Identify which cell holds the provided text, then report its (x, y) central coordinate. 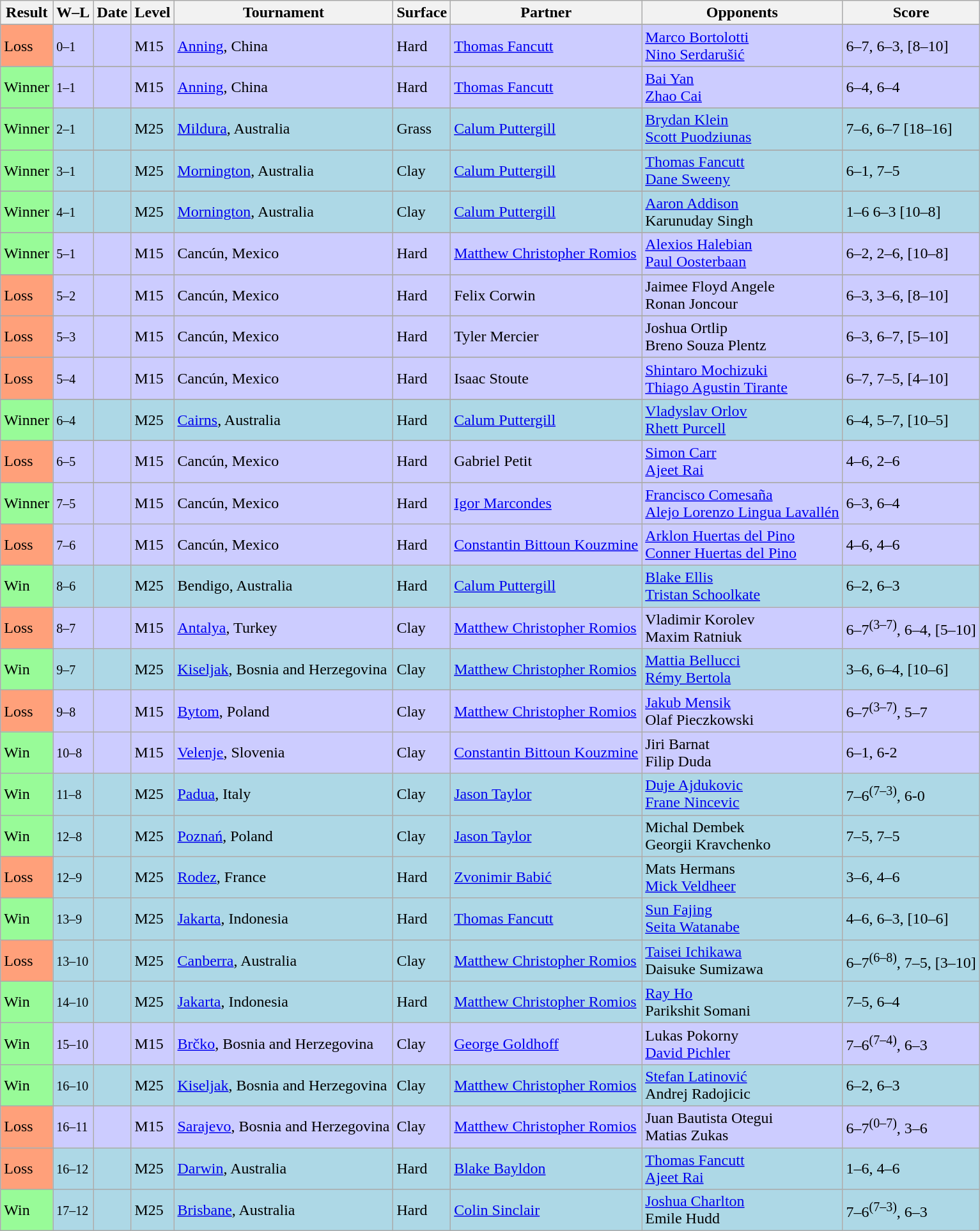
Jakub Mensik Olaf Pieczkowski (742, 711)
4–6, 4–6 (911, 545)
Bai Yan Zhao Cai (742, 87)
4–1 (73, 212)
6–3, 6–7, [5–10] (911, 336)
Gabriel Petit (546, 461)
13–10 (73, 960)
Isaac Stoute (546, 378)
Arklon Huertas del Pino Conner Huertas del Pino (742, 545)
7–5 (73, 502)
Shintaro Mochizuki Thiago Agustin Tirante (742, 378)
13–9 (73, 919)
6–3, 6–4 (911, 502)
6–7(3–7), 5–7 (911, 711)
5–3 (73, 336)
Bytom, Poland (284, 711)
Vladyslav Orlov Rhett Purcell (742, 419)
Darwin, Australia (284, 1168)
6–5 (73, 461)
Brčko, Bosnia and Herzegovina (284, 1043)
7–6(7–3), 6–3 (911, 1211)
Rodez, France (284, 877)
7–6(7–4), 6–3 (911, 1043)
Tyler Mercier (546, 336)
Zvonimir Babić (546, 877)
Blake Bayldon (546, 1168)
4–6, 6–3, [10–6] (911, 919)
Partner (546, 13)
6–4 (73, 419)
3–6, 6–4, [10–6] (911, 670)
Marco Bortolotti Nino Serdarušić (742, 46)
1–6, 4–6 (911, 1168)
6–7(0–7), 3–6 (911, 1126)
6–7(3–7), 6–4, [5–10] (911, 628)
Simon Carr Ajeet Rai (742, 461)
16–11 (73, 1126)
6–4, 6–4 (911, 87)
Mattia Bellucci Rémy Bertola (742, 670)
Colin Sinclair (546, 1211)
Bendigo, Australia (284, 587)
Taisei Ichikawa Daisuke Sumizawa (742, 960)
Joshua Ortlip Breno Souza Plentz (742, 336)
Joshua Charlton Emile Hudd (742, 1211)
4–6, 2–6 (911, 461)
Francisco Comesaña Alejo Lorenzo Lingua Lavallén (742, 502)
7–6 (73, 545)
Canberra, Australia (284, 960)
7–6(7–3), 6-0 (911, 794)
8–6 (73, 587)
3–1 (73, 170)
George Goldhoff (546, 1043)
16–12 (73, 1168)
Jiri Barnat Filip Duda (742, 753)
Blake Ellis Tristan Schoolkate (742, 587)
6–1, 6-2 (911, 753)
7–5, 6–4 (911, 1002)
Vladimir Korolev Maxim Ratniuk (742, 628)
7–6, 6–7 [18–16] (911, 129)
Grass (422, 129)
Michal Dembek Georgii Kravchenko (742, 836)
Tournament (284, 13)
17–12 (73, 1211)
Stefan Latinović Andrej Radojicic (742, 1085)
Thomas Fancutt Ajeet Rai (742, 1168)
6–7(6–8), 7–5, [3–10] (911, 960)
8–7 (73, 628)
16–10 (73, 1085)
Lukas Pokorny David Pichler (742, 1043)
3–6, 4–6 (911, 877)
5–4 (73, 378)
Sun Fajing Seita Watanabe (742, 919)
Duje Ajdukovic Frane Nincevic (742, 794)
10–8 (73, 753)
Velenje, Slovenia (284, 753)
W–L (73, 13)
1–1 (73, 87)
Score (911, 13)
0–1 (73, 46)
Igor Marcondes (546, 502)
Brydan Klein Scott Puodziunas (742, 129)
12–9 (73, 877)
15–10 (73, 1043)
9–8 (73, 711)
6–3, 3–6, [8–10] (911, 295)
Brisbane, Australia (284, 1211)
Aaron Addison Karunuday Singh (742, 212)
Mildura, Australia (284, 129)
Date (113, 13)
12–8 (73, 836)
6–4, 5–7, [10–5] (911, 419)
9–7 (73, 670)
11–8 (73, 794)
6–7, 7–5, [4–10] (911, 378)
5–2 (73, 295)
Padua, Italy (284, 794)
2–1 (73, 129)
Mats Hermans Mick Veldheer (742, 877)
Juan Bautista Otegui Matias Zukas (742, 1126)
Ray Ho Parikshit Somani (742, 1002)
Level (152, 13)
Surface (422, 13)
5–1 (73, 253)
Cairns, Australia (284, 419)
6–7, 6–3, [8–10] (911, 46)
Antalya, Turkey (284, 628)
Thomas Fancutt Dane Sweeny (742, 170)
Result (27, 13)
7–5, 7–5 (911, 836)
Jaimee Floyd Angele Ronan Joncour (742, 295)
Opponents (742, 13)
6–1, 7–5 (911, 170)
6–2, 2–6, [10–8] (911, 253)
Sarajevo, Bosnia and Herzegovina (284, 1126)
1–6 6–3 [10–8] (911, 212)
Alexios Halebian Paul Oosterbaan (742, 253)
Poznań, Poland (284, 836)
14–10 (73, 1002)
Felix Corwin (546, 295)
